Identify which cell holds the provided text, then report its [x, y] central coordinate. 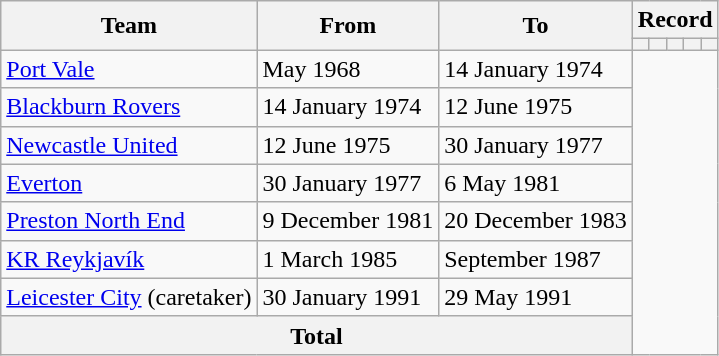
1 March 1985 [348, 259]
Blackburn Rovers [129, 107]
Total [317, 335]
9 December 1981 [348, 221]
Team [129, 26]
May 1968 [348, 69]
30 January 1991 [348, 297]
Everton [129, 183]
To [536, 26]
Preston North End [129, 221]
KR Reykjavík [129, 259]
Record [675, 20]
Leicester City (caretaker) [129, 297]
20 December 1983 [536, 221]
6 May 1981 [536, 183]
29 May 1991 [536, 297]
From [348, 26]
September 1987 [536, 259]
Newcastle United [129, 145]
Port Vale [129, 69]
